Capture the cell that displays the provided text and extract its [x, y] central coordinate. 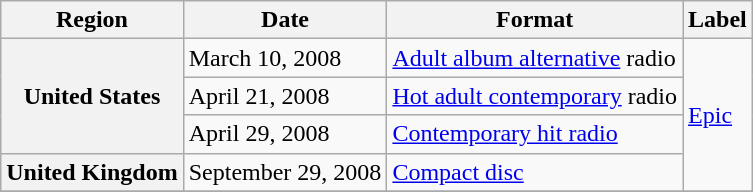
Contemporary hit radio [535, 134]
Hot adult contemporary radio [535, 96]
Epic [718, 115]
Region [92, 20]
Date [285, 20]
United Kingdom [92, 172]
Compact disc [535, 172]
September 29, 2008 [285, 172]
March 10, 2008 [285, 58]
Format [535, 20]
Label [718, 20]
Adult album alternative radio [535, 58]
United States [92, 96]
April 21, 2008 [285, 96]
April 29, 2008 [285, 134]
